Capture the cell that displays the provided text and extract its [X, Y] central coordinate. 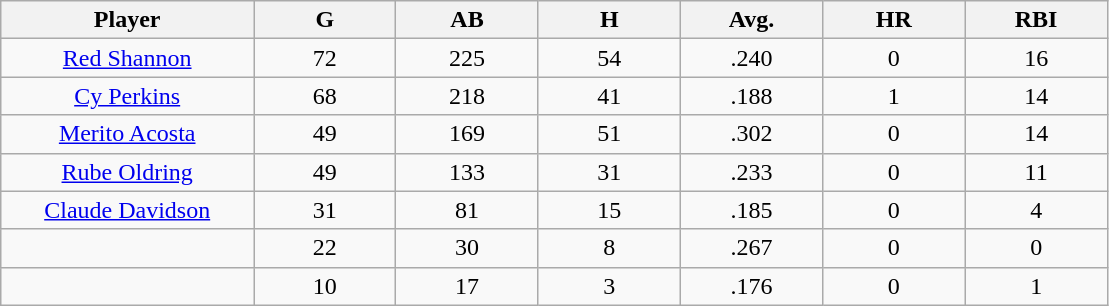
.233 [751, 172]
HR [894, 20]
RBI [1036, 20]
15 [609, 210]
72 [325, 58]
81 [467, 210]
225 [467, 58]
Merito Acosta [128, 134]
17 [467, 286]
8 [609, 248]
Claude Davidson [128, 210]
Rube Oldring [128, 172]
16 [1036, 58]
.188 [751, 96]
169 [467, 134]
.176 [751, 286]
.185 [751, 210]
.240 [751, 58]
3 [609, 286]
.302 [751, 134]
Player [128, 20]
54 [609, 58]
133 [467, 172]
AB [467, 20]
4 [1036, 210]
11 [1036, 172]
G [325, 20]
Cy Perkins [128, 96]
51 [609, 134]
Red Shannon [128, 58]
Avg. [751, 20]
22 [325, 248]
68 [325, 96]
218 [467, 96]
10 [325, 286]
41 [609, 96]
.267 [751, 248]
30 [467, 248]
H [609, 20]
